Output the [x, y] coordinate of the center of the cell containing the given text.  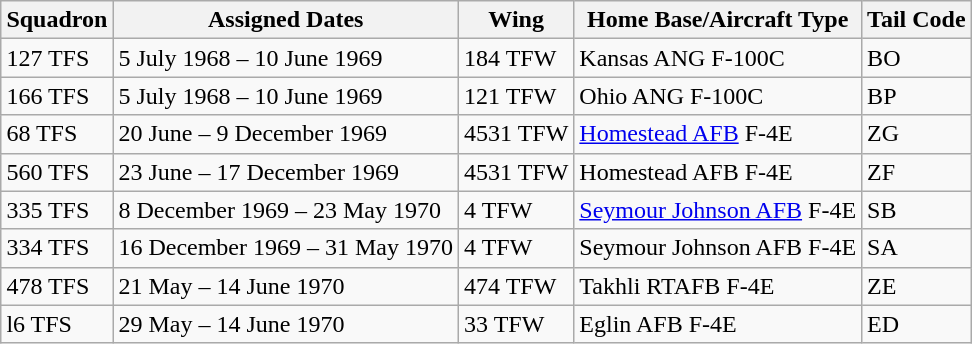
l6 TFS [57, 324]
23 June – 17 December 1969 [286, 172]
560 TFS [57, 172]
127 TFS [57, 58]
Takhli RTAFB F-4E [718, 286]
21 May – 14 June 1970 [286, 286]
20 June – 9 December 1969 [286, 134]
ZF [917, 172]
SA [917, 248]
ZE [917, 286]
474 TFW [516, 286]
Kansas ANG F-100C [718, 58]
8 December 1969 – 23 May 1970 [286, 210]
ZG [917, 134]
184 TFW [516, 58]
334 TFS [57, 248]
16 December 1969 – 31 May 1970 [286, 248]
Wing [516, 20]
BP [917, 96]
166 TFS [57, 96]
SB [917, 210]
Assigned Dates [286, 20]
ED [917, 324]
Eglin AFB F-4E [718, 324]
Tail Code [917, 20]
Squadron [57, 20]
121 TFW [516, 96]
Ohio ANG F-100C [718, 96]
33 TFW [516, 324]
68 TFS [57, 134]
335 TFS [57, 210]
Home Base/Aircraft Type [718, 20]
478 TFS [57, 286]
BO [917, 58]
29 May – 14 June 1970 [286, 324]
